Output the [X, Y] coordinate of the center of the cell containing the given text.  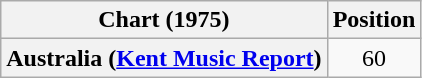
Chart (1975) [164, 20]
Position [374, 20]
60 [374, 58]
Australia (Kent Music Report) [164, 58]
